Return (X, Y) of the center of cell containing provided text 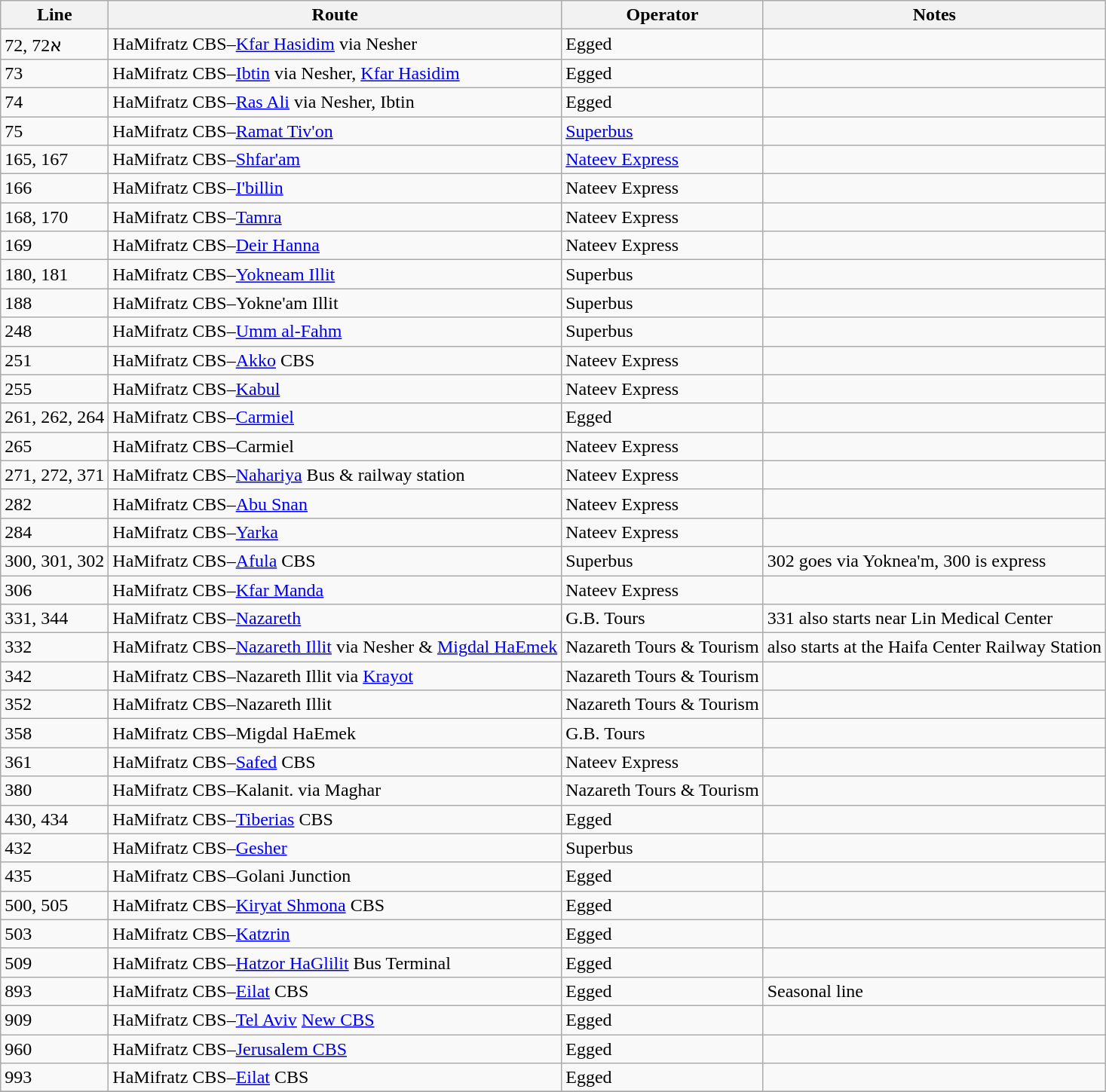
HaMifratz CBS–Afula CBS (335, 561)
282 (54, 503)
HaMifratz CBS–Yokne'am Illit (335, 303)
HaMifratz CBS–Tiberias CBS (335, 819)
Notes (934, 15)
HaMifratz CBS–Ibtin via Nesher, Kfar Hasidim (335, 73)
HaMifratz CBS–Gesher (335, 848)
361 (54, 762)
271, 272, 371 (54, 475)
332 (54, 647)
331, 344 (54, 619)
306 (54, 590)
500, 505 (54, 905)
HaMifratz CBS–Abu Snan (335, 503)
300, 301, 302 (54, 561)
Line (54, 15)
430, 434 (54, 819)
993 (54, 1078)
HaMifratz CBS–Hatzor HaGlilit Bus Terminal (335, 962)
74 (54, 102)
166 (54, 188)
HaMifratz CBS–Nazareth (335, 619)
HaMifratz CBS–I'billin (335, 188)
73 (54, 73)
435 (54, 876)
HaMifratz CBS–Akko CBS (335, 360)
HaMifratz CBS–Migdal HaEmek (335, 733)
960 (54, 1048)
168, 170 (54, 217)
248 (54, 332)
432 (54, 848)
Operator (662, 15)
331 also starts near Lin Medical Center (934, 619)
also starts at the Haifa Center Railway Station (934, 647)
352 (54, 705)
HaMifratz CBS–Nazareth Illit via Nesher & Migdal HaEmek (335, 647)
188 (54, 303)
HaMifratz CBS–Umm al-Fahm (335, 332)
HaMifratz CBS–Tel Aviv New CBS (335, 1020)
HaMifratz CBS–Ras Ali via Nesher, Ibtin (335, 102)
255 (54, 389)
284 (54, 532)
165, 167 (54, 160)
HaMifratz CBS–Jerusalem CBS (335, 1048)
HaMifratz CBS–Kiryat Shmona CBS (335, 905)
509 (54, 962)
HaMifratz CBS–Kfar Hasidim via Nesher (335, 44)
169 (54, 246)
Seasonal line (934, 991)
503 (54, 934)
358 (54, 733)
HaMifratz CBS–Nazareth Illit via Krayot (335, 676)
261, 262, 264 (54, 418)
HaMifratz CBS–Katzrin (335, 934)
HaMifratz CBS–Kfar Manda (335, 590)
72, 72א (54, 44)
HaMifratz CBS–Shfar'am (335, 160)
180, 181 (54, 274)
Route (335, 15)
251 (54, 360)
342 (54, 676)
893 (54, 991)
302 goes via Yoknea'm, 300 is express (934, 561)
HaMifratz CBS–Kalanit. via Maghar (335, 791)
HaMifratz CBS–Yokneam Illit (335, 274)
HaMifratz CBS–Nahariya Bus & railway station (335, 475)
HaMifratz CBS–Safed CBS (335, 762)
HaMifratz CBS–Kabul (335, 389)
909 (54, 1020)
HaMifratz CBS–Ramat Tiv'on (335, 130)
HaMifratz CBS–Deir Hanna (335, 246)
75 (54, 130)
HaMifratz CBS–Tamra (335, 217)
HaMifratz CBS–Nazareth Illit (335, 705)
380 (54, 791)
HaMifratz CBS–Golani Junction (335, 876)
HaMifratz CBS–Yarka (335, 532)
265 (54, 446)
